Provide the (x, y) coordinate of the cell's center where the given text is located.  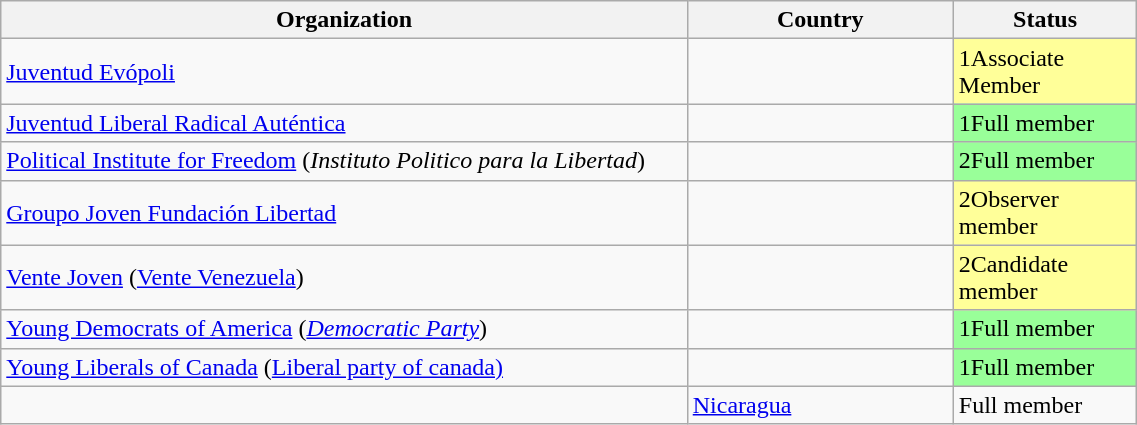
2Candidate member (1045, 278)
2Observer member (1045, 212)
Full member (1045, 405)
2Full member (1045, 161)
Political Institute for Freedom (Instituto Politico para la Libertad) (344, 161)
Vente Joven (Vente Venezuela) (344, 278)
Groupo Joven Fundación Libertad (344, 212)
Status (1045, 20)
Country (820, 20)
Juventud Evópoli (344, 72)
Young Democrats of America (Democratic Party) (344, 329)
Juventud Liberal Radical Auténtica (344, 123)
Young Liberals of Canada (Liberal party of canada) (344, 367)
Nicaragua (820, 405)
Organization (344, 20)
1Associate Member (1045, 72)
